Return [X, Y] of the center of cell containing provided text 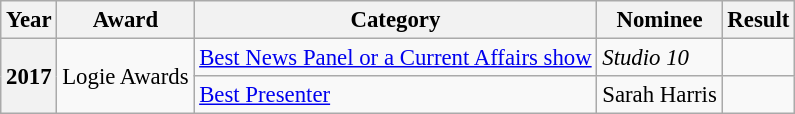
Sarah Harris [660, 95]
Logie Awards [126, 76]
Category [396, 20]
Best News Panel or a Current Affairs show [396, 58]
Year [29, 20]
Best Presenter [396, 95]
Award [126, 20]
Nominee [660, 20]
Result [758, 20]
2017 [29, 76]
Studio 10 [660, 58]
